Identify which cell holds the provided text, then report its [X, Y] central coordinate. 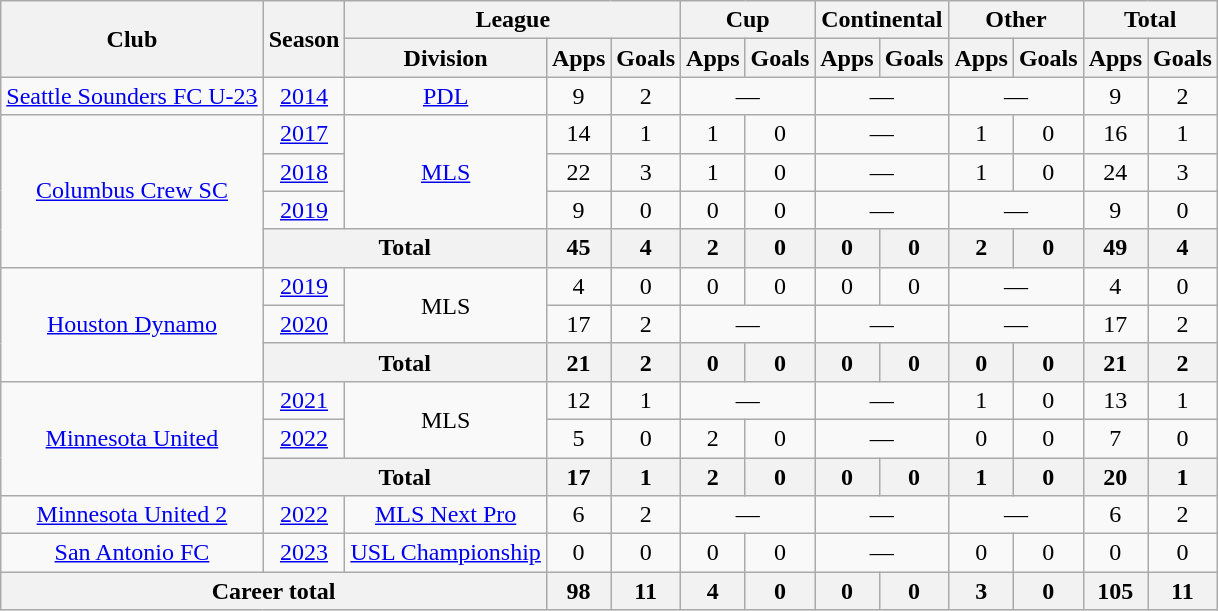
Columbus Crew SC [132, 191]
Career total [274, 591]
PDL [446, 96]
USL Championship [446, 553]
14 [578, 134]
Other [1016, 20]
105 [1115, 591]
Minnesota United 2 [132, 515]
16 [1115, 134]
Minnesota United [132, 438]
98 [578, 591]
45 [578, 248]
Division [446, 58]
20 [1115, 477]
2020 [304, 324]
MLS Next Pro [446, 515]
Club [132, 39]
5 [578, 438]
2021 [304, 400]
2023 [304, 553]
League [513, 20]
Continental [882, 20]
2014 [304, 96]
San Antonio FC [132, 553]
Houston Dynamo [132, 324]
49 [1115, 248]
12 [578, 400]
2017 [304, 134]
13 [1115, 400]
Cup [748, 20]
7 [1115, 438]
Season [304, 39]
22 [578, 172]
24 [1115, 172]
2018 [304, 172]
Seattle Sounders FC U-23 [132, 96]
